Provide the (x, y) coordinate of the cell's center where the given text is located.  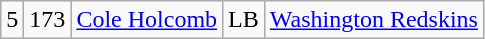
LB (244, 20)
173 (48, 20)
Cole Holcomb (147, 20)
5 (12, 20)
Washington Redskins (374, 20)
